For the text-containing cell, return its midpoint in (x, y) coordinate format. 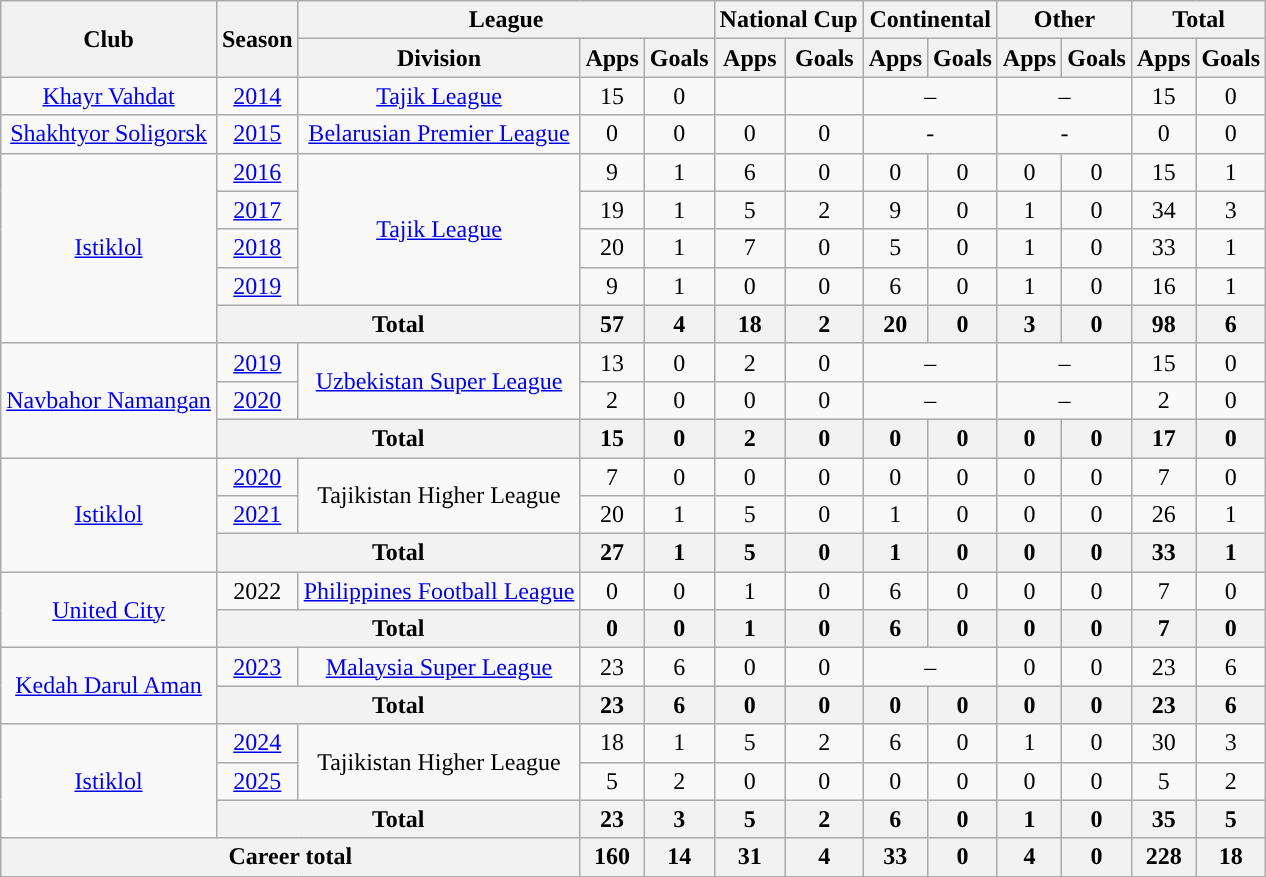
Kedah Darul Aman (109, 686)
Other (1064, 20)
National Cup (788, 20)
160 (612, 857)
Shakhtyor Soligorsk (109, 134)
United City (109, 610)
2022 (257, 591)
Club (109, 39)
2016 (257, 172)
34 (1163, 210)
Continental (930, 20)
2025 (257, 781)
2017 (257, 210)
Khayr Vahdat (109, 96)
League (506, 20)
Career total (290, 857)
Malaysia Super League (439, 667)
228 (1163, 857)
2018 (257, 248)
Philippines Football League (439, 591)
35 (1163, 819)
Season (257, 39)
26 (1163, 515)
2015 (257, 134)
2023 (257, 667)
19 (612, 210)
14 (679, 857)
16 (1163, 286)
Navbahor Namangan (109, 400)
Belarusian Premier League (439, 134)
2024 (257, 743)
57 (612, 324)
Division (439, 58)
98 (1163, 324)
31 (750, 857)
13 (612, 362)
2021 (257, 515)
Uzbekistan Super League (439, 381)
30 (1163, 743)
27 (612, 553)
17 (1163, 438)
2014 (257, 96)
